Output the [X, Y] coordinate of the center of the cell containing the given text.  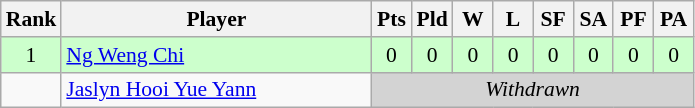
SF [553, 19]
Pts [391, 19]
PF [633, 19]
Pld [432, 19]
Withdrawn [532, 90]
Player [216, 19]
W [473, 19]
1 [32, 55]
PA [673, 19]
SA [593, 19]
Jaslyn Hooi Yue Yann [216, 90]
L [513, 19]
Ng Weng Chi [216, 55]
Rank [32, 19]
